From the cell containing the given text, extract its center point as [x, y] coordinate. 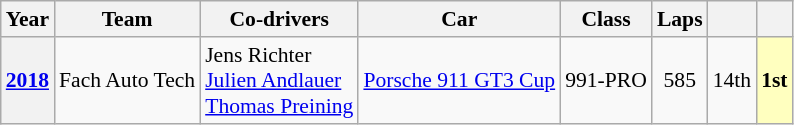
Laps [680, 19]
1st [774, 80]
Fach Auto Tech [127, 80]
Team [127, 19]
Year [28, 19]
14th [732, 80]
Porsche 911 GT3 Cup [459, 80]
Class [606, 19]
Car [459, 19]
991-PRO [606, 80]
585 [680, 80]
2018 [28, 80]
Jens Richter Julien Andlauer Thomas Preining [279, 80]
Co-drivers [279, 19]
